Determine the (x, y) coordinate at the center of the cell enclosing the given text.  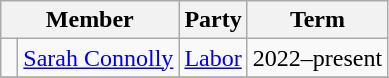
Labor (213, 58)
2022–present (317, 58)
Term (317, 20)
Sarah Connolly (98, 58)
Member (90, 20)
Party (213, 20)
